Search for the cell housing the specified text and yield its (x, y) center coordinate. 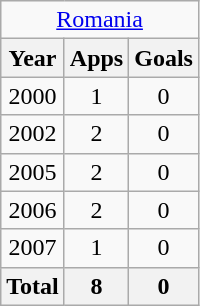
Apps (96, 58)
8 (96, 286)
Goals (164, 58)
2002 (33, 134)
2000 (33, 96)
Year (33, 58)
2005 (33, 172)
2006 (33, 210)
Total (33, 286)
Romania (100, 20)
2007 (33, 248)
